Determine the (x, y) coordinate at the center of the cell enclosing the given text.  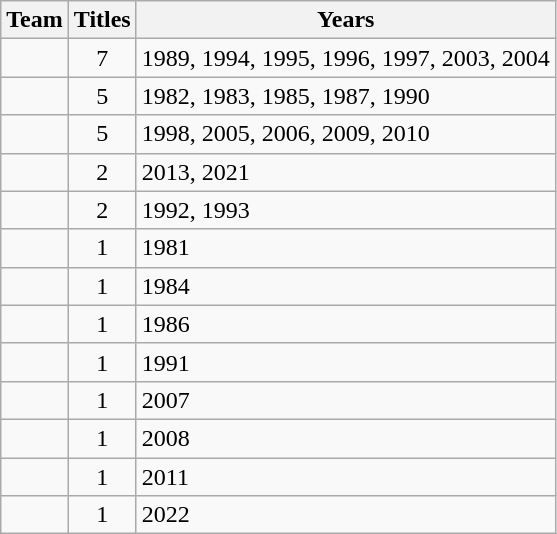
2022 (346, 515)
7 (102, 58)
2013, 2021 (346, 172)
2011 (346, 477)
1992, 1993 (346, 210)
Team (35, 20)
Titles (102, 20)
2007 (346, 400)
1986 (346, 324)
1984 (346, 286)
Years (346, 20)
1989, 1994, 1995, 1996, 1997, 2003, 2004 (346, 58)
2008 (346, 438)
1981 (346, 248)
1991 (346, 362)
1998, 2005, 2006, 2009, 2010 (346, 134)
1982, 1983, 1985, 1987, 1990 (346, 96)
